Detect which cell encompasses the target text, then output its [x, y] center coordinate. 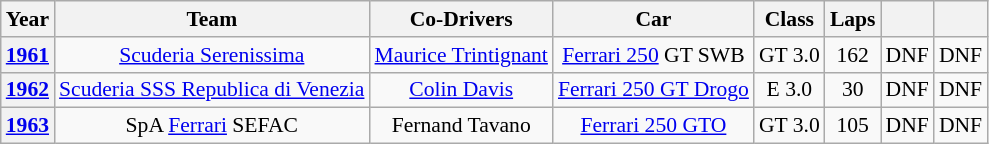
Car [654, 19]
Ferrari 250 GTO [654, 126]
Class [790, 19]
30 [853, 90]
105 [853, 126]
1962 [28, 90]
SpA Ferrari SEFAC [212, 126]
Colin Davis [462, 90]
1961 [28, 55]
Scuderia Serenissima [212, 55]
Year [28, 19]
E 3.0 [790, 90]
Maurice Trintignant [462, 55]
162 [853, 55]
Ferrari 250 GT SWB [654, 55]
Scuderia SSS Republica di Venezia [212, 90]
Fernand Tavano [462, 126]
Ferrari 250 GT Drogo [654, 90]
Team [212, 19]
1963 [28, 126]
Co-Drivers [462, 19]
Laps [853, 19]
